For the text-containing cell, return its midpoint in (x, y) coordinate format. 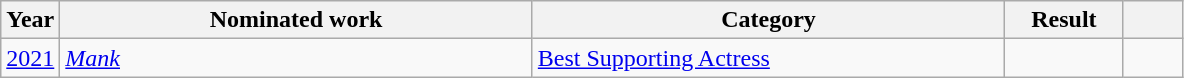
Year (30, 20)
2021 (30, 58)
Nominated work (296, 20)
Category (768, 20)
Mank (296, 58)
Result (1064, 20)
Best Supporting Actress (768, 58)
